Pinpoint the cell where the given text exists, returning its (X, Y) midpoint coordinate. 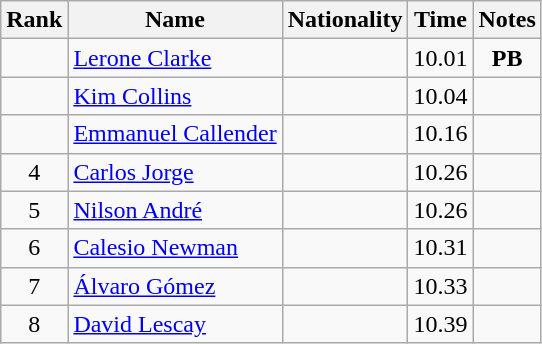
Nilson André (175, 210)
Calesio Newman (175, 248)
Kim Collins (175, 96)
10.33 (440, 286)
6 (34, 248)
David Lescay (175, 324)
Time (440, 20)
Nationality (345, 20)
Notes (507, 20)
10.04 (440, 96)
Lerone Clarke (175, 58)
7 (34, 286)
PB (507, 58)
10.01 (440, 58)
Álvaro Gómez (175, 286)
10.16 (440, 134)
Emmanuel Callender (175, 134)
Name (175, 20)
8 (34, 324)
10.31 (440, 248)
4 (34, 172)
5 (34, 210)
Rank (34, 20)
Carlos Jorge (175, 172)
10.39 (440, 324)
